Detect which cell encompasses the target text, then output its (X, Y) center coordinate. 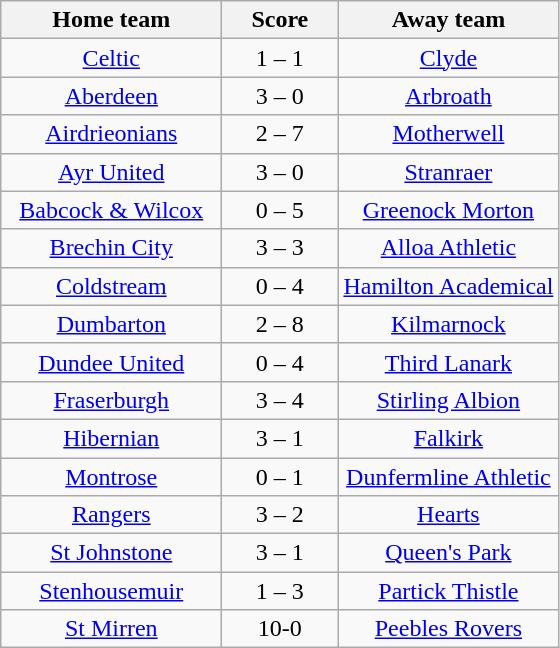
Stranraer (448, 172)
1 – 3 (280, 591)
Partick Thistle (448, 591)
Motherwell (448, 134)
0 – 5 (280, 210)
Stirling Albion (448, 400)
Hamilton Academical (448, 286)
3 – 2 (280, 515)
1 – 1 (280, 58)
St Johnstone (112, 553)
Rangers (112, 515)
Peebles Rovers (448, 629)
Queen's Park (448, 553)
Kilmarnock (448, 324)
Falkirk (448, 438)
Coldstream (112, 286)
Dunfermline Athletic (448, 477)
Ayr United (112, 172)
St Mirren (112, 629)
Fraserburgh (112, 400)
10-0 (280, 629)
Montrose (112, 477)
2 – 8 (280, 324)
Greenock Morton (448, 210)
Aberdeen (112, 96)
Hibernian (112, 438)
Dundee United (112, 362)
Dumbarton (112, 324)
Third Lanark (448, 362)
3 – 4 (280, 400)
Clyde (448, 58)
3 – 3 (280, 248)
Home team (112, 20)
Arbroath (448, 96)
Brechin City (112, 248)
Alloa Athletic (448, 248)
Stenhousemuir (112, 591)
Airdrieonians (112, 134)
2 – 7 (280, 134)
Score (280, 20)
Hearts (448, 515)
Away team (448, 20)
Babcock & Wilcox (112, 210)
0 – 1 (280, 477)
Celtic (112, 58)
